From the cell containing the given text, extract its center point as (X, Y) coordinate. 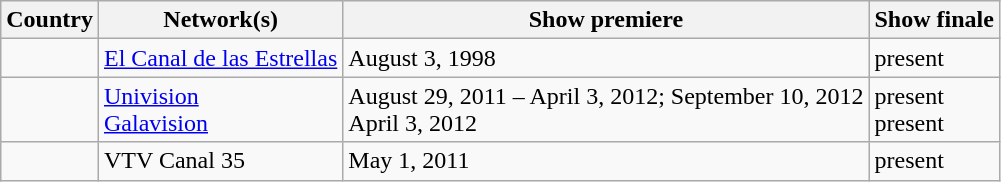
Network(s) (220, 20)
August 29, 2011 – April 3, 2012; September 10, 2012 April 3, 2012 (606, 110)
Country (50, 20)
El Canal de las Estrellas (220, 58)
Show finale (934, 20)
UnivisionGalavision (220, 110)
August 3, 1998 (606, 58)
May 1, 2011 (606, 161)
Show premiere (606, 20)
VTV Canal 35 (220, 161)
presentpresent (934, 110)
